Return the (X, Y) coordinate for the center point of the cell that contains the specified text.  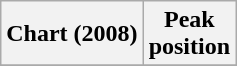
Chart (2008) (72, 34)
Peakposition (189, 34)
